Extract the (X, Y) coordinate from the center of the cell holding the provided text.  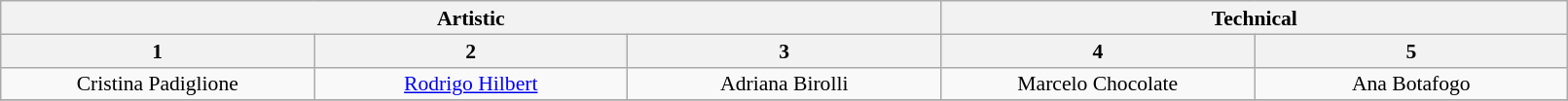
Rodrigo Hilbert (471, 84)
Adriana Birolli (784, 84)
2 (471, 50)
3 (784, 50)
1 (158, 50)
Technical (1255, 17)
Ana Botafogo (1411, 84)
Marcelo Chocolate (1098, 84)
Cristina Padiglione (158, 84)
4 (1098, 50)
Artistic (471, 17)
5 (1411, 50)
